Identify which cell holds the provided text, then report its (x, y) central coordinate. 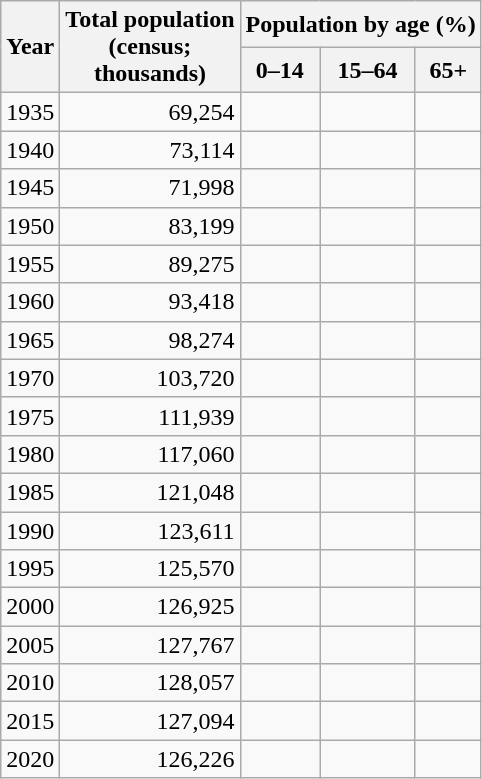
127,094 (150, 721)
103,720 (150, 378)
127,767 (150, 645)
83,199 (150, 226)
2015 (30, 721)
1965 (30, 340)
93,418 (150, 302)
1995 (30, 569)
73,114 (150, 150)
126,925 (150, 607)
69,254 (150, 112)
1950 (30, 226)
1940 (30, 150)
125,570 (150, 569)
2005 (30, 645)
2020 (30, 759)
Total population(census;thousands) (150, 47)
1955 (30, 264)
121,048 (150, 492)
89,275 (150, 264)
1980 (30, 454)
0–14 (280, 70)
117,060 (150, 454)
98,274 (150, 340)
1935 (30, 112)
126,226 (150, 759)
123,611 (150, 531)
1960 (30, 302)
2010 (30, 683)
1975 (30, 416)
65+ (448, 70)
1945 (30, 188)
2000 (30, 607)
Population by age (%) (360, 24)
1990 (30, 531)
128,057 (150, 683)
15–64 (368, 70)
71,998 (150, 188)
Year (30, 47)
1970 (30, 378)
111,939 (150, 416)
1985 (30, 492)
